Pinpoint the cell where the given text exists, returning its [x, y] midpoint coordinate. 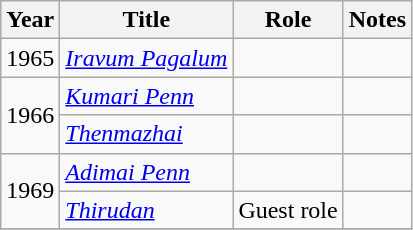
Notes [377, 20]
Iravum Pagalum [146, 58]
1966 [30, 115]
Guest role [288, 210]
1969 [30, 191]
Thirudan [146, 210]
Role [288, 20]
Kumari Penn [146, 96]
Year [30, 20]
Adimai Penn [146, 172]
1965 [30, 58]
Thenmazhai [146, 134]
Title [146, 20]
